Identify which cell holds the provided text, then report its (X, Y) central coordinate. 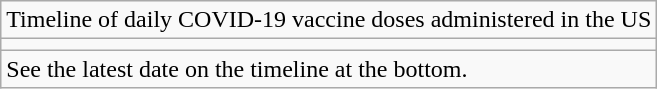
Timeline of daily COVID-19 vaccine doses administered in the US (329, 20)
See the latest date on the timeline at the bottom. (329, 69)
